Extract the [x, y] coordinate from the center of the cell holding the provided text.  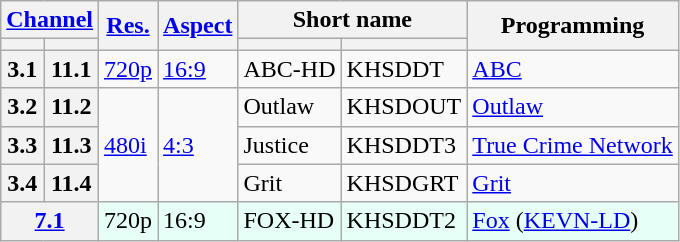
KHSDOUT [404, 107]
KHSDDT [404, 69]
3.2 [22, 107]
Channel [50, 20]
ABC-HD [290, 69]
3.1 [22, 69]
11.2 [72, 107]
11.4 [72, 183]
KHSDDT3 [404, 145]
3.4 [22, 183]
KHSDDT2 [404, 221]
7.1 [50, 221]
ABC [573, 69]
Programming [573, 26]
True Crime Network [573, 145]
Fox (KEVN-LD) [573, 221]
4:3 [198, 145]
11.1 [72, 69]
Res. [128, 26]
480i [128, 145]
3.3 [22, 145]
11.3 [72, 145]
Short name [352, 20]
KHSDGRT [404, 183]
Aspect [198, 26]
FOX-HD [290, 221]
Justice [290, 145]
